Find where the given text appears and provide that cell's center as (x, y) coordinate. 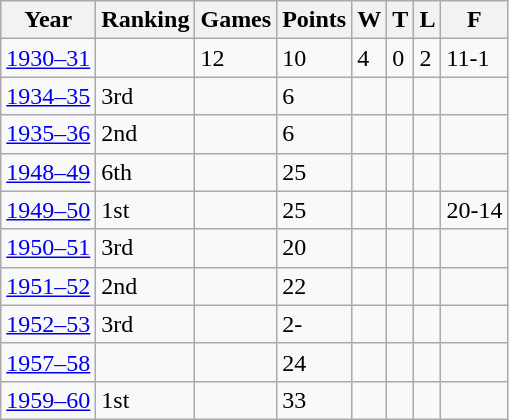
L (428, 20)
1950–51 (48, 248)
24 (314, 362)
1948–49 (48, 172)
10 (314, 58)
F (474, 20)
1959–60 (48, 400)
T (400, 20)
1934–35 (48, 96)
22 (314, 286)
12 (236, 58)
1935–36 (48, 134)
1930–31 (48, 58)
2- (314, 324)
1949–50 (48, 210)
1951–52 (48, 286)
1952–53 (48, 324)
Games (236, 20)
0 (400, 58)
11-1 (474, 58)
Year (48, 20)
W (370, 20)
33 (314, 400)
Ranking (146, 20)
2 (428, 58)
20-14 (474, 210)
4 (370, 58)
1957–58 (48, 362)
Points (314, 20)
6th (146, 172)
20 (314, 248)
